Determine the (x, y) coordinate at the center of the cell enclosing the given text.  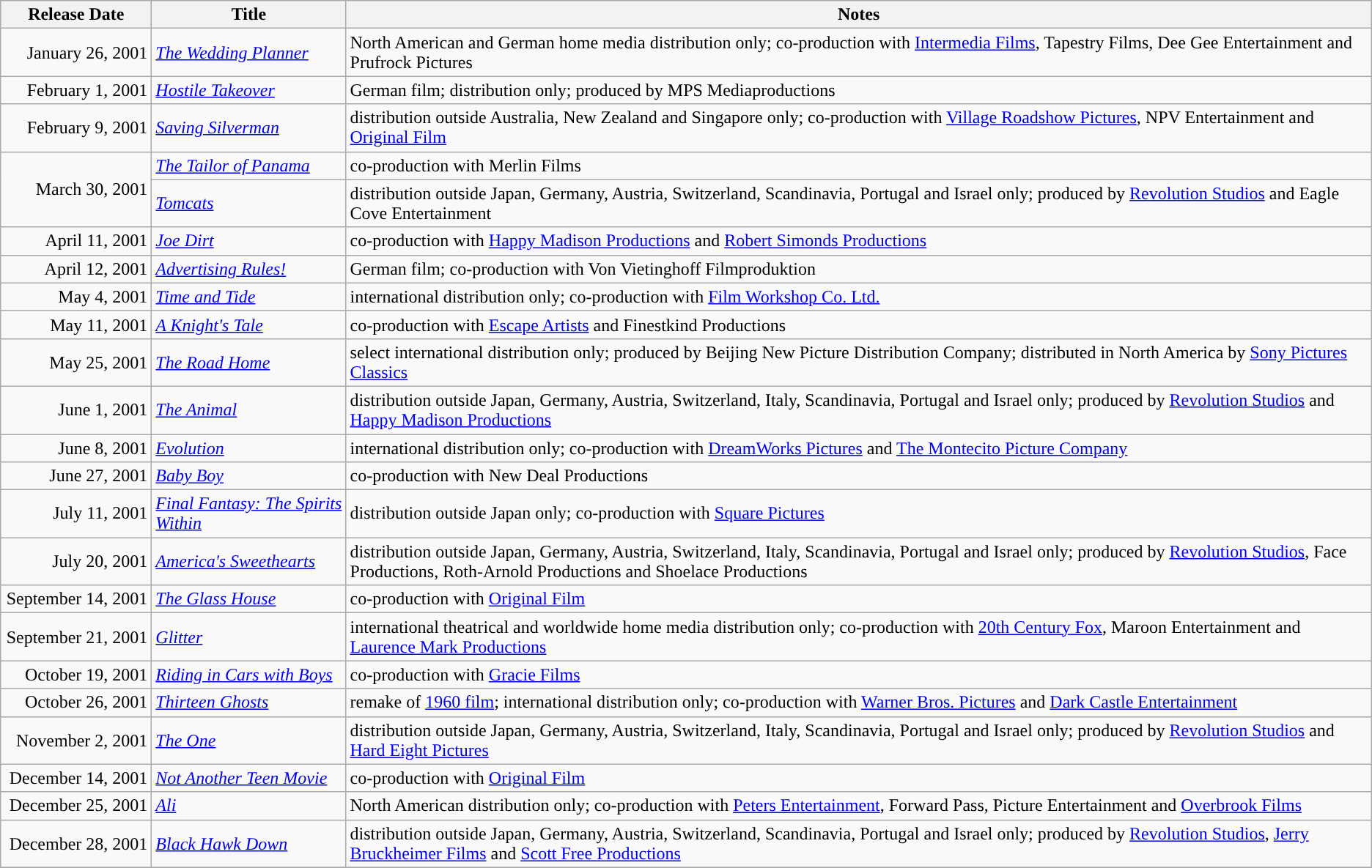
October 26, 2001 (76, 702)
June 27, 2001 (76, 476)
select international distribution only; produced by Beijing New Picture Distribution Company; distributed in North America by Sony Pictures Classics (859, 362)
September 21, 2001 (76, 637)
Saving Silverman (249, 127)
Time and Tide (249, 297)
July 11, 2001 (76, 514)
co-production with Happy Madison Productions and Robert Simonds Productions (859, 241)
March 30, 2001 (76, 189)
Ali (249, 806)
Evolution (249, 448)
Title (249, 15)
May 25, 2001 (76, 362)
June 1, 2001 (76, 410)
December 25, 2001 (76, 806)
December 28, 2001 (76, 844)
North American distribution only; co-production with Peters Entertainment, Forward Pass, Picture Entertainment and Overbrook Films (859, 806)
Notes (859, 15)
The Glass House (249, 599)
June 8, 2001 (76, 448)
Thirteen Ghosts (249, 702)
A Knight's Tale (249, 324)
co-production with Gracie Films (859, 675)
co-production with Merlin Films (859, 166)
Joe Dirt (249, 241)
May 4, 2001 (76, 297)
May 11, 2001 (76, 324)
distribution outside Australia, New Zealand and Singapore only; co-production with Village Roadshow Pictures, NPV Entertainment and Original Film (859, 127)
The Road Home (249, 362)
German film; co-production with Von Vietinghoff Filmproduktion (859, 269)
January 26, 2001 (76, 53)
Final Fantasy: The Spirits Within (249, 514)
October 19, 2001 (76, 675)
America's Sweethearts (249, 561)
Hostile Takeover (249, 90)
distribution outside Japan only; co-production with Square Pictures (859, 514)
co-production with New Deal Productions (859, 476)
February 1, 2001 (76, 90)
February 9, 2001 (76, 127)
international distribution only; co-production with DreamWorks Pictures and The Montecito Picture Company (859, 448)
international distribution only; co-production with Film Workshop Co. Ltd. (859, 297)
The Wedding Planner (249, 53)
Baby Boy (249, 476)
November 2, 2001 (76, 740)
April 11, 2001 (76, 241)
April 12, 2001 (76, 269)
Black Hawk Down (249, 844)
Riding in Cars with Boys (249, 675)
Advertising Rules! (249, 269)
remake of 1960 film; international distribution only; co-production with Warner Bros. Pictures and Dark Castle Entertainment (859, 702)
Release Date (76, 15)
The Animal (249, 410)
Tomcats (249, 204)
The One (249, 740)
The Tailor of Panama (249, 166)
December 14, 2001 (76, 778)
Glitter (249, 637)
German film; distribution only; produced by MPS Mediaproductions (859, 90)
July 20, 2001 (76, 561)
September 14, 2001 (76, 599)
Not Another Teen Movie (249, 778)
co-production with Escape Artists and Finestkind Productions (859, 324)
